For the text-containing cell, return its midpoint in [x, y] coordinate format. 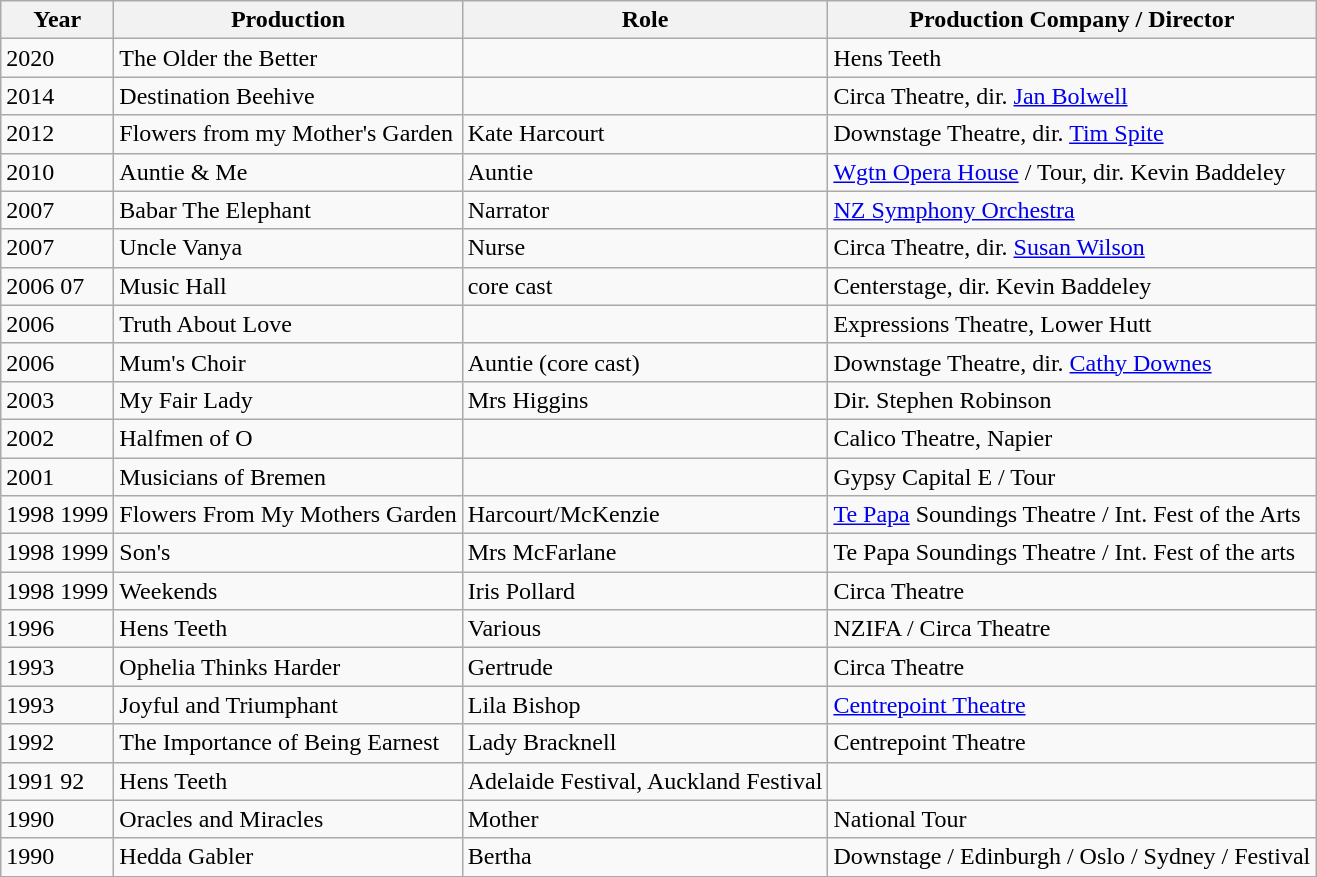
The Importance of Being Earnest [288, 743]
Lila Bishop [645, 705]
Babar The Elephant [288, 210]
Gypsy Capital E / Tour [1072, 477]
NZ Symphony Orchestra [1072, 210]
Kate Harcourt [645, 134]
Te Papa Soundings Theatre / Int. Fest of the arts [1072, 553]
1991 92 [58, 781]
Oracles and Miracles [288, 819]
2001 [58, 477]
2010 [58, 172]
NZIFA / Circa Theatre [1072, 629]
Iris Pollard [645, 591]
Destination Beehive [288, 96]
Various [645, 629]
Hedda Gabler [288, 857]
Production Company / Director [1072, 20]
Uncle Vanya [288, 248]
Production [288, 20]
2002 [58, 438]
Mother [645, 819]
Downstage Theatre, dir. Tim Spite [1072, 134]
Circa Theatre, dir. Susan Wilson [1072, 248]
Auntie (core cast) [645, 362]
Weekends [288, 591]
core cast [645, 286]
Mrs Higgins [645, 400]
Ophelia Thinks Harder [288, 667]
Musicians of Bremen [288, 477]
2012 [58, 134]
National Tour [1072, 819]
Truth About Love [288, 324]
My Fair Lady [288, 400]
Narrator [645, 210]
Flowers from my Mother's Garden [288, 134]
Son's [288, 553]
The Older the Better [288, 58]
Role [645, 20]
Downstage Theatre, dir. Cathy Downes [1072, 362]
Mum's Choir [288, 362]
Wgtn Opera House / Tour, dir. Kevin Baddeley [1072, 172]
Joyful and Triumphant [288, 705]
Music Hall [288, 286]
Bertha [645, 857]
Calico Theatre, Napier [1072, 438]
Centerstage, dir. Kevin Baddeley [1072, 286]
Mrs McFarlane [645, 553]
2014 [58, 96]
Auntie [645, 172]
Adelaide Festival, Auckland Festival [645, 781]
Gertrude [645, 667]
2020 [58, 58]
Lady Bracknell [645, 743]
1996 [58, 629]
Halfmen of O [288, 438]
2003 [58, 400]
Auntie & Me [288, 172]
Te Papa Soundings Theatre / Int. Fest of the Arts [1072, 515]
Dir. Stephen Robinson [1072, 400]
Harcourt/McKenzie [645, 515]
Year [58, 20]
Downstage / Edinburgh / Oslo / Sydney / Festival [1072, 857]
2006 07 [58, 286]
1992 [58, 743]
Nurse [645, 248]
Flowers From My Mothers Garden [288, 515]
Expressions Theatre, Lower Hutt [1072, 324]
Circa Theatre, dir. Jan Bolwell [1072, 96]
